For the text-containing cell, return its midpoint in [X, Y] coordinate format. 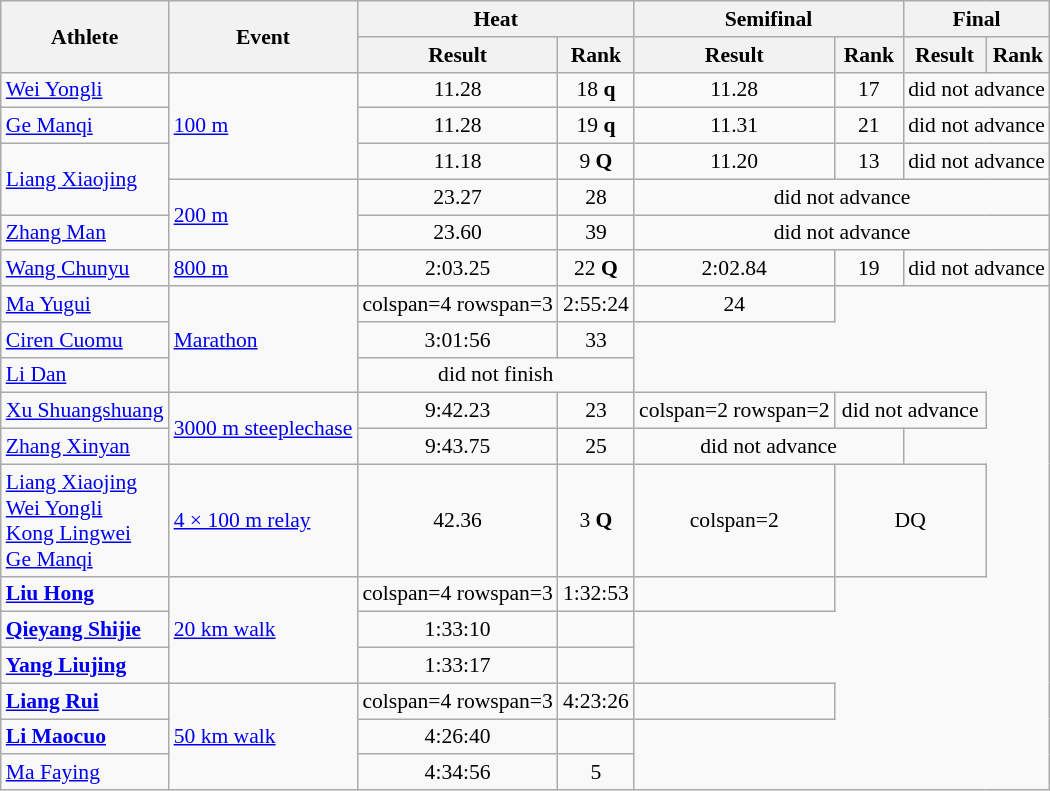
colspan=2 [734, 520]
Li Maocuo [85, 737]
4:34:56 [458, 773]
Event [264, 36]
3:01:56 [458, 340]
19 [870, 269]
20 km walk [264, 630]
Liang Xiaojing [85, 180]
4:26:40 [458, 737]
9:42.23 [458, 411]
25 [596, 447]
colspan=2 rowspan=2 [734, 411]
5 [596, 773]
2:55:24 [596, 304]
Ma Faying [85, 773]
Semifinal [768, 19]
13 [870, 162]
1:33:10 [458, 630]
1:32:53 [596, 594]
Marathon [264, 340]
100 m [264, 126]
11.31 [734, 126]
24 [734, 304]
200 m [264, 214]
Wang Chunyu [85, 269]
Liu Hong [85, 594]
28 [596, 197]
Yang Liujing [85, 666]
9:43.75 [458, 447]
23 [596, 411]
21 [870, 126]
Final [976, 19]
Athlete [85, 36]
Liang Rui [85, 701]
3000 m steeplechase [264, 428]
2:03.25 [458, 269]
DQ [910, 520]
17 [870, 90]
11.20 [734, 162]
800 m [264, 269]
Wei Yongli [85, 90]
2:02.84 [734, 269]
22 Q [596, 269]
Ma Yugui [85, 304]
did not finish [496, 375]
1:33:17 [458, 666]
Zhang Xinyan [85, 447]
23.60 [458, 233]
Liang XiaojingWei Yongli Kong Lingwei Ge Manqi [85, 520]
50 km walk [264, 736]
4:23:26 [596, 701]
18 q [596, 90]
Qieyang Shijie [85, 630]
42.36 [458, 520]
Xu Shuangshuang [85, 411]
Heat [496, 19]
11.18 [458, 162]
Ge Manqi [85, 126]
39 [596, 233]
4 × 100 m relay [264, 520]
19 q [596, 126]
33 [596, 340]
9 Q [596, 162]
23.27 [458, 197]
3 Q [596, 520]
Li Dan [85, 375]
Ciren Cuomu [85, 340]
Zhang Man [85, 233]
